Scan for the cell matching the given text and deliver its (x, y) coordinate at center. 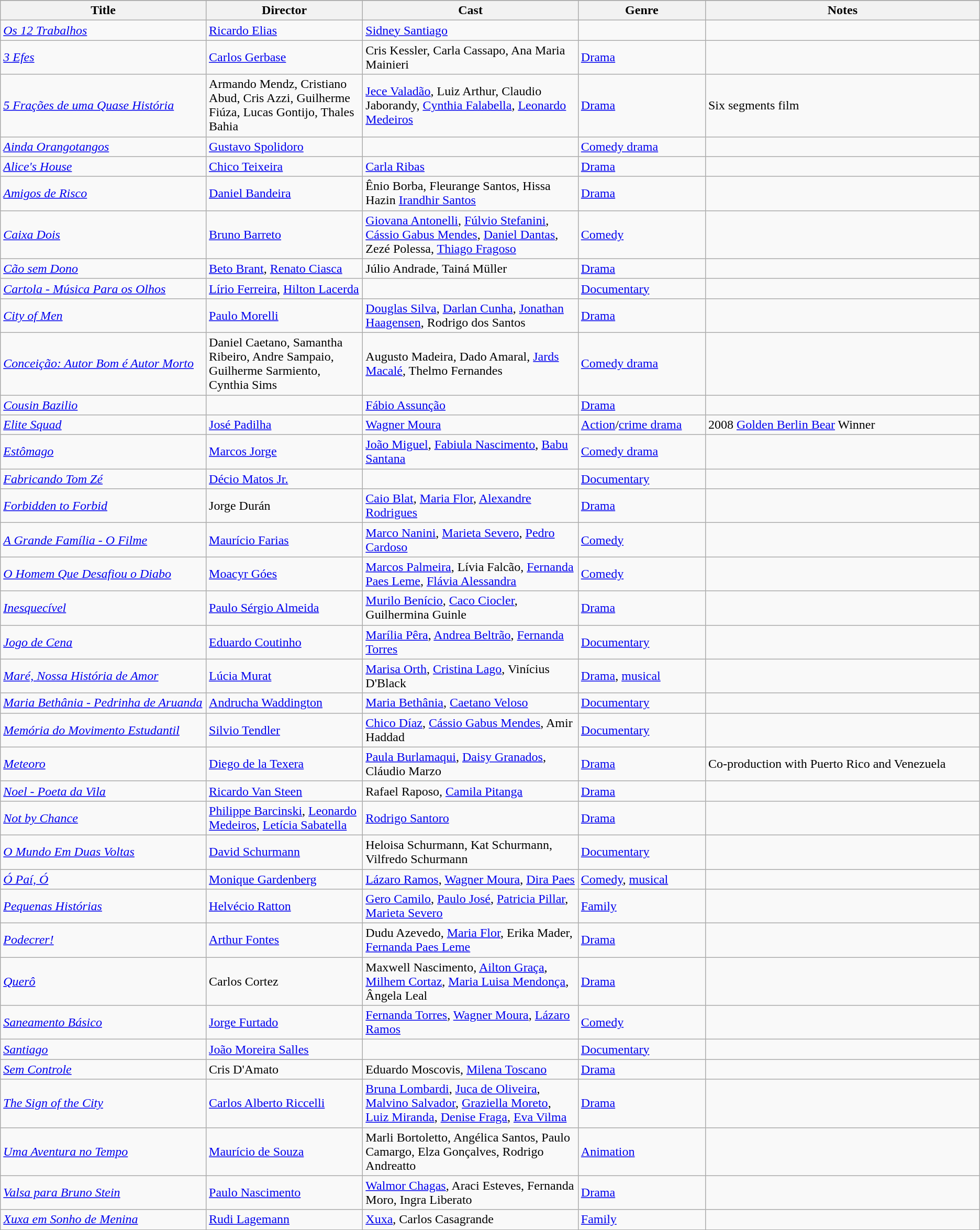
Sem Controle (104, 1069)
Beto Brant, Renato Ciasca (285, 269)
Santiago (104, 1049)
Marcos Jorge (285, 452)
Paulo Nascimento (285, 1192)
Júlio Andrade, Tainá Müller (470, 269)
Caio Blat, Maria Flor, Alexandre Rodrigues (470, 506)
Co-production with Puerto Rico and Venezuela (842, 764)
Arthur Fontes (285, 940)
Chico Díaz, Cássio Gabus Mendes, Amir Haddad (470, 730)
Pequenas Histórias (104, 907)
Xuxa, Carlos Casagrande (470, 1220)
Genre (642, 10)
Gustavo Spolidoro (285, 147)
Director (285, 10)
City of Men (104, 315)
5 Frações de uma Quase História (104, 106)
João Moreira Salles (285, 1049)
Memória do Movimento Estudantil (104, 730)
Drama, musical (642, 676)
Rafael Raposo, Camila Pitanga (470, 791)
Murilo Benício, Caco Ciocler, Guilhermina Guinle (470, 608)
Maria Bethânia, Caetano Veloso (470, 703)
Forbidden to Forbid (104, 506)
Cast (470, 10)
Os 12 Trabalhos (104, 30)
Carlos Cortez (285, 981)
Ênio Borba, Fleurange Santos, Hissa Hazin Irandhir Santos (470, 194)
Six segments film (842, 106)
Cris Kessler, Carla Cassapo, Ana Maria Mainieri (470, 58)
O Mundo Em Duas Voltas (104, 852)
O Homem Que Desafiou o Diabo (104, 574)
2008 Golden Berlin Bear Winner (842, 425)
Sidney Santiago (470, 30)
Gero Camilo, Paulo José, Patricia Pillar, Marieta Severo (470, 907)
Maxwell Nascimento, Ailton Graça, Milhem Cortaz, Maria Luisa Mendonça, Ângela Leal (470, 981)
3 Efes (104, 58)
Cris D'Amato (285, 1069)
Moacyr Góes (285, 574)
Helvécio Ratton (285, 907)
Cão sem Dono (104, 269)
Podecrer! (104, 940)
Daniel Bandeira (285, 194)
Augusto Madeira, Dado Amaral, Jards Macalé, Thelmo Fernandes (470, 363)
Action/crime drama (642, 425)
Fábio Assunção (470, 405)
Bruno Barreto (285, 234)
Wagner Moura (470, 425)
Daniel Caetano, Samantha Ribeiro, Andre Sampaio, Guilherme Sarmiento, Cynthia Sims (285, 363)
Monique Gardenberg (285, 879)
Carlos Alberto Riccelli (285, 1103)
Jogo de Cena (104, 642)
Uma Aventura no Tempo (104, 1151)
Carlos Gerbase (285, 58)
Heloisa Schurmann, Kat Schurmann, Vilfredo Schurmann (470, 852)
Cartola - Música Para os Olhos (104, 288)
Bruna Lombardi, Juca de Oliveira, Malvino Salvador, Graziella Moreto, Luiz Miranda, Denise Fraga, Eva Vilma (470, 1103)
Paula Burlamaqui, Daisy Granados, Cláudio Marzo (470, 764)
Rudi Lagemann (285, 1220)
Jorge Furtado (285, 1023)
The Sign of the City (104, 1103)
Xuxa em Sonho de Menina (104, 1220)
Maria Bethânia - Pedrinha de Aruanda (104, 703)
Lírio Ferreira, Hilton Lacerda (285, 288)
Alice's House (104, 166)
Diego de la Texera (285, 764)
Silvio Tendler (285, 730)
Noel - Poeta da Vila (104, 791)
Rodrigo Santoro (470, 818)
Comedy, musical (642, 879)
Décio Matos Jr. (285, 479)
Saneamento Básico (104, 1023)
Ricardo Elias (285, 30)
Chico Teixeira (285, 166)
Ricardo Van Steen (285, 791)
Maré, Nossa História de Amor (104, 676)
Eduardo Moscovis, Milena Toscano (470, 1069)
David Schurmann (285, 852)
Notes (842, 10)
Philippe Barcinski, Leonardo Medeiros, Letícia Sabatella (285, 818)
Walmor Chagas, Araci Esteves, Fernanda Moro, Ingra Liberato (470, 1192)
Marli Bortoletto, Angélica Santos, Paulo Camargo, Elza Gonçalves, Rodrigo Andreatto (470, 1151)
Jece Valadão, Luiz Arthur, Claudio Jaborandy, Cynthia Falabella, Leonardo Medeiros (470, 106)
Jorge Durán (285, 506)
Giovana Antonelli, Fúlvio Stefanini, Cássio Gabus Mendes, Daniel Dantas, Zezé Polessa, Thiago Fragoso (470, 234)
Dudu Azevedo, Maria Flor, Erika Mader, Fernanda Paes Leme (470, 940)
Eduardo Coutinho (285, 642)
Title (104, 10)
Marcos Palmeira, Lívia Falcão, Fernanda Paes Leme, Flávia Alessandra (470, 574)
Inesquecível (104, 608)
Animation (642, 1151)
Ó Paí, Ó (104, 879)
Not by Chance (104, 818)
Maurício Farias (285, 540)
João Miguel, Fabiula Nascimento, Babu Santana (470, 452)
Armando Mendz, Cristiano Abud, Cris Azzi, Guilherme Fiúza, Lucas Gontijo, Thales Bahia (285, 106)
Andrucha Waddington (285, 703)
Fabricando Tom Zé (104, 479)
Lázaro Ramos, Wagner Moura, Dira Paes (470, 879)
Cousin Bazilio (104, 405)
Ainda Orangotangos (104, 147)
Amigos de Risco (104, 194)
Paulo Morelli (285, 315)
Paulo Sérgio Almeida (285, 608)
A Grande Família - O Filme (104, 540)
Marília Pêra, Andrea Beltrão, Fernanda Torres (470, 642)
Fernanda Torres, Wagner Moura, Lázaro Ramos (470, 1023)
Meteoro (104, 764)
Marisa Orth, Cristina Lago, Vinícius D'Black (470, 676)
Douglas Silva, Darlan Cunha, Jonathan Haagensen, Rodrigo dos Santos (470, 315)
Lúcia Murat (285, 676)
Caixa Dois (104, 234)
Carla Ribas (470, 166)
Elite Squad (104, 425)
José Padilha (285, 425)
Querô (104, 981)
Marco Nanini, Marieta Severo, Pedro Cardoso (470, 540)
Estômago (104, 452)
Valsa para Bruno Stein (104, 1192)
Maurício de Souza (285, 1151)
Conceição: Autor Bom é Autor Morto (104, 363)
